Search for the cell housing the specified text and yield its (x, y) center coordinate. 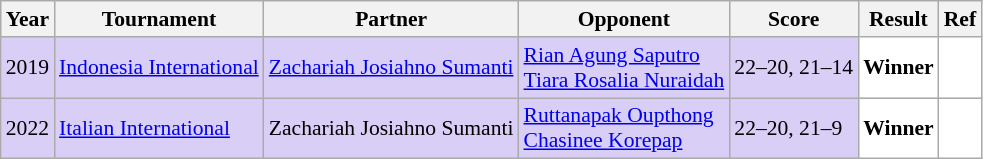
2019 (28, 68)
Opponent (624, 19)
Ref (960, 19)
Result (898, 19)
22–20, 21–9 (794, 128)
22–20, 21–14 (794, 68)
Ruttanapak Oupthong Chasinee Korepap (624, 128)
Rian Agung Saputro Tiara Rosalia Nuraidah (624, 68)
Year (28, 19)
2022 (28, 128)
Tournament (159, 19)
Indonesia International (159, 68)
Partner (392, 19)
Italian International (159, 128)
Score (794, 19)
